Return the [x, y] coordinate for the center point of the cell that contains the specified text.  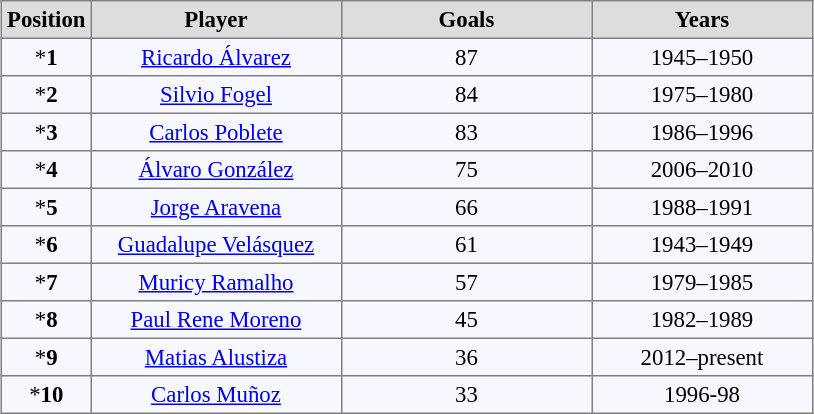
1945–1950 [702, 57]
*8 [46, 320]
Years [702, 20]
2006–2010 [702, 170]
1986–1996 [702, 132]
Jorge Aravena [216, 207]
75 [466, 170]
Guadalupe Velásquez [216, 245]
Matias Alustiza [216, 357]
1979–1985 [702, 282]
Goals [466, 20]
Paul Rene Moreno [216, 320]
*4 [46, 170]
1988–1991 [702, 207]
Position [46, 20]
*9 [46, 357]
Carlos Muñoz [216, 395]
*6 [46, 245]
*5 [46, 207]
Muricy Ramalho [216, 282]
45 [466, 320]
66 [466, 207]
1975–1980 [702, 95]
36 [466, 357]
Ricardo Álvarez [216, 57]
Silvio Fogel [216, 95]
2012–present [702, 357]
84 [466, 95]
1982–1989 [702, 320]
33 [466, 395]
Carlos Poblete [216, 132]
1943–1949 [702, 245]
61 [466, 245]
*7 [46, 282]
57 [466, 282]
87 [466, 57]
*3 [46, 132]
*1 [46, 57]
83 [466, 132]
*10 [46, 395]
*2 [46, 95]
Álvaro González [216, 170]
1996-98 [702, 395]
Player [216, 20]
